Extract the (x, y) coordinate from the center of the cell holding the provided text.  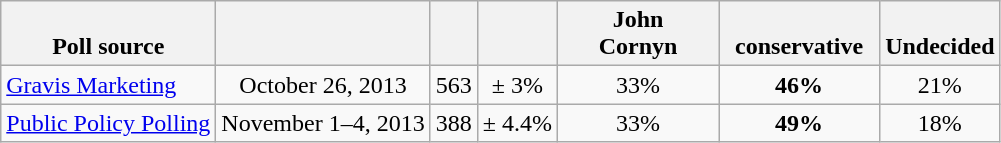
21% (940, 85)
Poll source (108, 34)
± 4.4% (517, 123)
JohnCornyn (638, 34)
Public Policy Polling (108, 123)
563 (454, 85)
49% (800, 123)
46% (800, 85)
Gravis Marketing (108, 85)
388 (454, 123)
Undecided (940, 34)
± 3% (517, 85)
October 26, 2013 (323, 85)
18% (940, 123)
conservative (800, 34)
November 1–4, 2013 (323, 123)
